Scan for the cell matching the given text and deliver its (X, Y) coordinate at center. 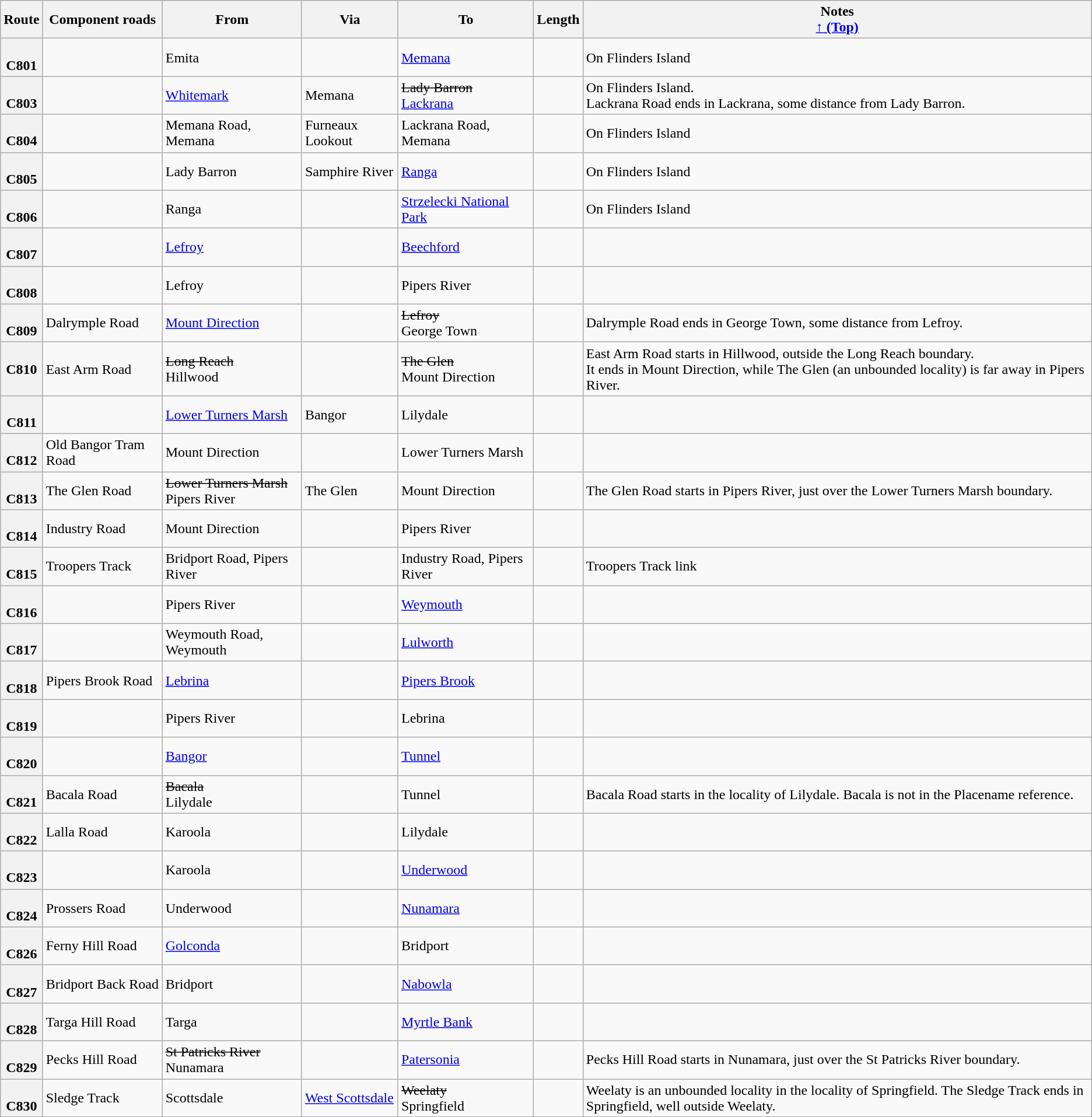
C813 (22, 490)
Myrtle Bank (466, 1022)
C821 (22, 794)
Lulworth (466, 643)
C828 (22, 1022)
C804 (22, 133)
C803 (22, 96)
Targa (232, 1022)
Dalrymple Road ends in George Town, some distance from Lefroy. (837, 323)
Bacala Road starts in the locality of Lilydale. Bacala is not in the Placename reference. (837, 794)
To (466, 20)
C805 (22, 171)
Ferny Hill Road (103, 946)
C822 (22, 832)
C817 (22, 643)
Nabowla (466, 983)
C808 (22, 285)
Weymouth (466, 604)
The Glen (350, 490)
Pecks Hill Road starts in Nunamara, just over the St Patricks River boundary. (837, 1059)
Industry Road (103, 528)
Industry Road, Pipers River (466, 567)
C830 (22, 1098)
C814 (22, 528)
West Scottsdale (350, 1098)
Lackrana Road, Memana (466, 133)
C820 (22, 756)
C827 (22, 983)
C801 (22, 57)
C824 (22, 908)
Route (22, 20)
Troopers Track link (837, 567)
Bridport Back Road (103, 983)
The Glen Mount Direction (466, 369)
Sledge Track (103, 1098)
Weelaty Springfield (466, 1098)
Golconda (232, 946)
The Glen Road starts in Pipers River, just over the Lower Turners Marsh boundary. (837, 490)
C819 (22, 719)
Via (350, 20)
C807 (22, 247)
C818 (22, 680)
Targa Hill Road (103, 1022)
Strzelecki National Park (466, 209)
C811 (22, 414)
Pipers Brook Road (103, 680)
Length (558, 20)
C810 (22, 369)
C826 (22, 946)
St Patricks River Nunamara (232, 1059)
Troopers Track (103, 567)
Component roads (103, 20)
Emita (232, 57)
C815 (22, 567)
The Glen Road (103, 490)
Whitemark (232, 96)
Weelaty is an unbounded locality in the locality of Springfield. The Sledge Track ends in Springfield, well outside Weelaty. (837, 1098)
Long Reach Hillwood (232, 369)
Bacala Lilydale (232, 794)
Lower Turners Marsh Pipers River (232, 490)
Old Bangor Tram Road (103, 453)
Lady Barron (232, 171)
On Flinders Island. Lackrana Road ends in Lackrana, some distance from Lady Barron. (837, 96)
East Arm Road (103, 369)
Pipers Brook (466, 680)
C809 (22, 323)
C816 (22, 604)
Lady Barron Lackrana (466, 96)
Lalla Road (103, 832)
C806 (22, 209)
Dalrymple Road (103, 323)
Notes↑ (Top) (837, 20)
Furneaux Lookout (350, 133)
Bacala Road (103, 794)
Nunamara (466, 908)
C812 (22, 453)
Bridport Road, Pipers River (232, 567)
Pecks Hill Road (103, 1059)
Lefroy George Town (466, 323)
Memana Road, Memana (232, 133)
Beechford (466, 247)
From (232, 20)
Scottsdale (232, 1098)
C823 (22, 870)
C829 (22, 1059)
Weymouth Road, Weymouth (232, 643)
Patersonia (466, 1059)
Samphire River (350, 171)
Prossers Road (103, 908)
